Provide the [x, y] coordinate of the cell's center where the given text is located.  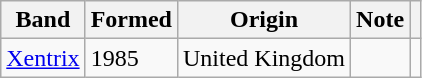
Origin [264, 20]
United Kingdom [264, 58]
Xentrix [43, 58]
1985 [131, 58]
Formed [131, 20]
Band [43, 20]
Note [380, 20]
